From the cell containing the given text, extract its center point as (x, y) coordinate. 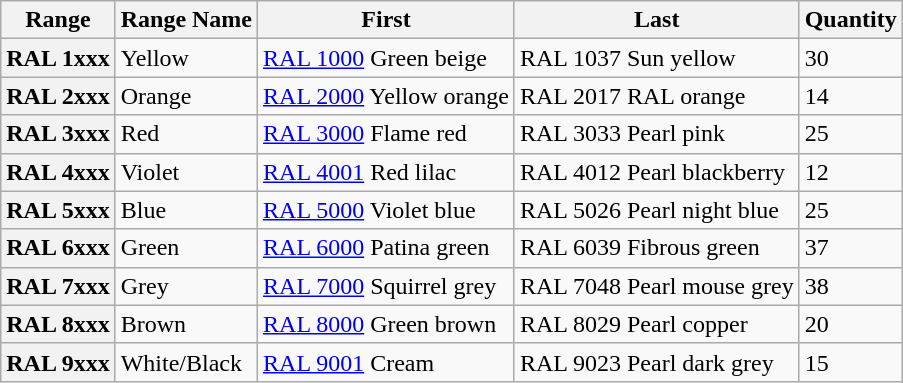
14 (850, 96)
Green (186, 248)
First (386, 20)
RAL 3000 Flame red (386, 134)
Last (656, 20)
RAL 1xxx (58, 58)
37 (850, 248)
Range (58, 20)
RAL 1000 Green beige (386, 58)
38 (850, 286)
RAL 2017 RAL orange (656, 96)
RAL 8000 Green brown (386, 324)
RAL 5xxx (58, 210)
RAL 6000 Patina green (386, 248)
RAL 5000 Violet blue (386, 210)
RAL 4xxx (58, 172)
Yellow (186, 58)
12 (850, 172)
Range Name (186, 20)
Blue (186, 210)
RAL 6039 Fibrous green (656, 248)
Orange (186, 96)
Quantity (850, 20)
RAL 5026 Pearl night blue (656, 210)
Red (186, 134)
RAL 6xxx (58, 248)
RAL 3033 Pearl pink (656, 134)
RAL 2xxx (58, 96)
20 (850, 324)
Grey (186, 286)
RAL 8029 Pearl copper (656, 324)
15 (850, 362)
RAL 3xxx (58, 134)
RAL 9023 Pearl dark grey (656, 362)
Brown (186, 324)
Violet (186, 172)
RAL 8xxx (58, 324)
RAL 2000 Yellow orange (386, 96)
RAL 7000 Squirrel grey (386, 286)
30 (850, 58)
RAL 9001 Cream (386, 362)
RAL 1037 Sun yellow (656, 58)
RAL 7048 Pearl mouse grey (656, 286)
RAL 7xxx (58, 286)
RAL 4001 Red lilac (386, 172)
RAL 4012 Pearl blackberry (656, 172)
White/Black (186, 362)
RAL 9xxx (58, 362)
